Provide the [x, y] coordinate of the cell's center where the given text is located.  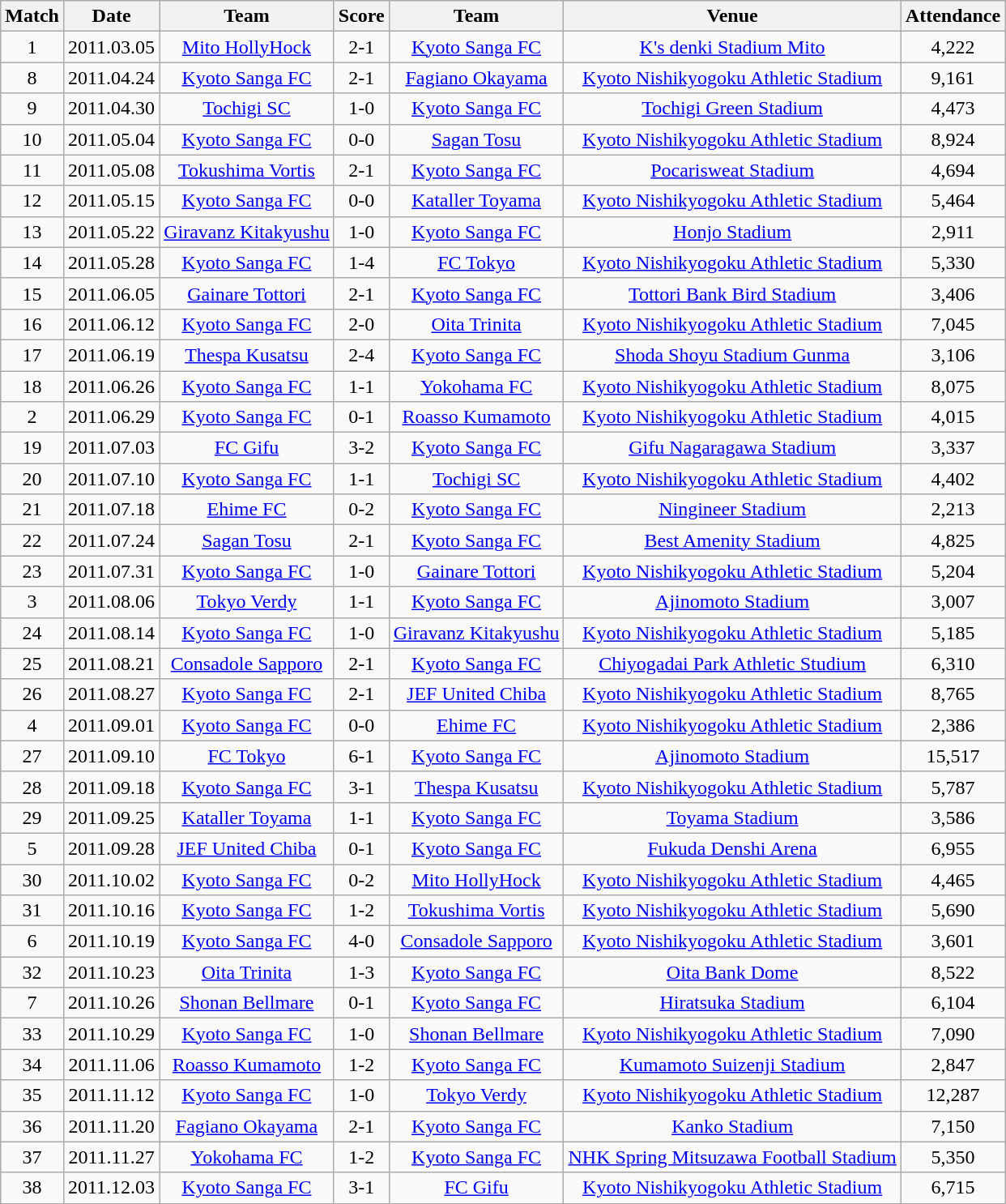
Shoda Shoyu Stadium Gunma [732, 355]
3 [32, 602]
2011.06.12 [111, 324]
2-0 [361, 324]
2,911 [953, 232]
35 [32, 1095]
24 [32, 633]
3,601 [953, 941]
2,847 [953, 1065]
23 [32, 571]
8 [32, 78]
Best Amenity Stadium [732, 540]
2,213 [953, 510]
3,586 [953, 818]
2011.07.03 [111, 448]
8,075 [953, 386]
8,924 [953, 139]
Hiratsuka Stadium [732, 1003]
5,204 [953, 571]
2011.09.25 [111, 818]
15 [32, 293]
Score [361, 16]
2011.10.02 [111, 879]
Venue [732, 16]
20 [32, 479]
Tottori Bank Bird Stadium [732, 293]
2,386 [953, 725]
3,406 [953, 293]
4-0 [361, 941]
7 [32, 1003]
10 [32, 139]
2011.11.20 [111, 1126]
2011.04.24 [111, 78]
2011.07.18 [111, 510]
27 [32, 756]
13 [32, 232]
2011.05.22 [111, 232]
2011.11.27 [111, 1157]
2011.05.04 [111, 139]
22 [32, 540]
Match [32, 16]
3,337 [953, 448]
32 [32, 972]
12 [32, 201]
2011.10.23 [111, 972]
2011.07.31 [111, 571]
36 [32, 1126]
4,473 [953, 109]
3,106 [953, 355]
4,015 [953, 417]
Tochigi Green Stadium [732, 109]
2011.07.24 [111, 540]
2011.06.05 [111, 293]
Fukuda Denshi Arena [732, 848]
2011.09.10 [111, 756]
11 [32, 170]
2011.10.19 [111, 941]
6,104 [953, 1003]
4,825 [953, 540]
Chiyogadai Park Athletic Studium [732, 664]
30 [32, 879]
5,350 [953, 1157]
2-4 [361, 355]
Honjo Stadium [732, 232]
3-2 [361, 448]
9 [32, 109]
2011.09.01 [111, 725]
18 [32, 386]
2011.06.29 [111, 417]
21 [32, 510]
7,090 [953, 1034]
9,161 [953, 78]
29 [32, 818]
Attendance [953, 16]
4,222 [953, 47]
15,517 [953, 756]
Kumamoto Suizenji Stadium [732, 1065]
28 [32, 787]
2011.05.08 [111, 170]
2011.05.28 [111, 263]
Oita Bank Dome [732, 972]
Gifu Nagaragawa Stadium [732, 448]
2011.10.16 [111, 911]
2011.09.28 [111, 848]
5 [32, 848]
6,955 [953, 848]
14 [32, 263]
3,007 [953, 602]
6-1 [361, 756]
2 [32, 417]
37 [32, 1157]
4,402 [953, 479]
2011.12.03 [111, 1188]
K's denki Stadium Mito [732, 47]
7,045 [953, 324]
2011.04.30 [111, 109]
2011.08.06 [111, 602]
5,690 [953, 911]
1-3 [361, 972]
Kanko Stadium [732, 1126]
6 [32, 941]
6,715 [953, 1188]
2011.09.18 [111, 787]
31 [32, 911]
2011.05.15 [111, 201]
1-4 [361, 263]
2011.11.06 [111, 1065]
2011.08.27 [111, 694]
Toyama Stadium [732, 818]
2011.07.10 [111, 479]
4,465 [953, 879]
5,787 [953, 787]
2011.10.26 [111, 1003]
12,287 [953, 1095]
1 [32, 47]
2011.03.05 [111, 47]
2011.10.29 [111, 1034]
2011.06.26 [111, 386]
38 [32, 1188]
25 [32, 664]
Ningineer Stadium [732, 510]
5,185 [953, 633]
NHK Spring Mitsuzawa Football Stadium [732, 1157]
19 [32, 448]
2011.08.14 [111, 633]
4,694 [953, 170]
7,150 [953, 1126]
Pocarisweat Stadium [732, 170]
5,330 [953, 263]
2011.11.12 [111, 1095]
2011.08.21 [111, 664]
5,464 [953, 201]
16 [32, 324]
8,522 [953, 972]
34 [32, 1065]
33 [32, 1034]
8,765 [953, 694]
Date [111, 16]
17 [32, 355]
6,310 [953, 664]
26 [32, 694]
4 [32, 725]
2011.06.19 [111, 355]
